Extract the [x, y] coordinate from the center of the cell holding the provided text.  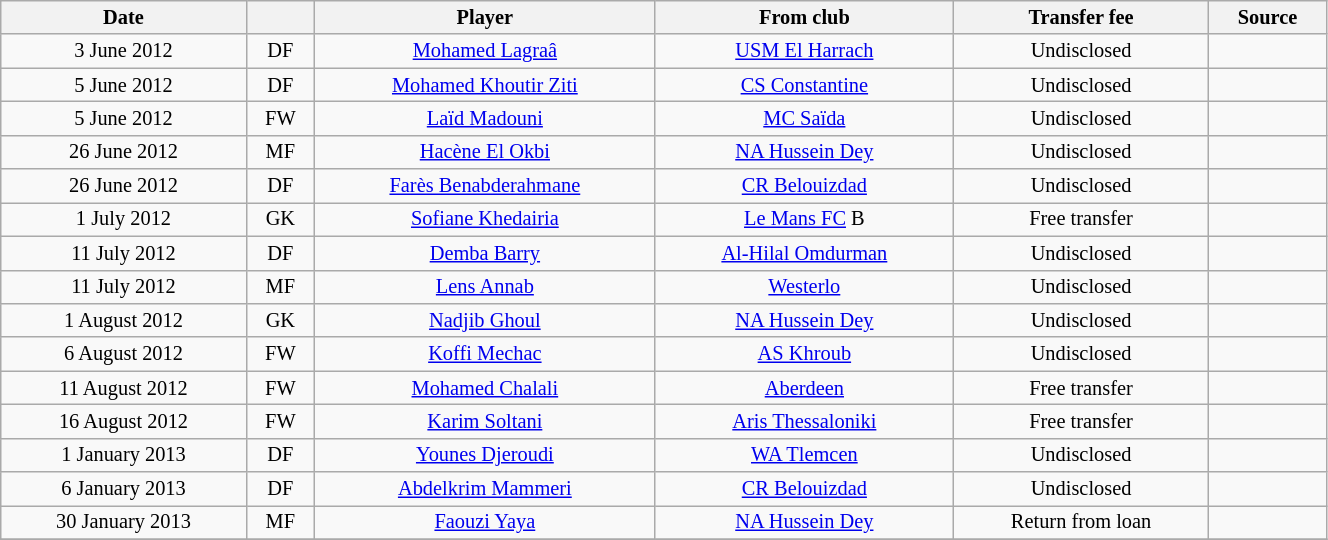
Date [124, 17]
Mohamed Lagraâ [486, 51]
Nadjib Ghoul [486, 320]
Farès Benabderahmane [486, 186]
Hacène El Okbi [486, 152]
6 August 2012 [124, 354]
Aris Thessaloniki [804, 421]
CS Constantine [804, 85]
WA Tlemcen [804, 455]
Aberdeen [804, 388]
Mohamed Chalali [486, 388]
Source [1268, 17]
Return from loan [1082, 522]
1 July 2012 [124, 219]
11 August 2012 [124, 388]
Koffi Mechac [486, 354]
Lens Annab [486, 287]
Younes Djeroudi [486, 455]
3 June 2012 [124, 51]
1 January 2013 [124, 455]
Faouzi Yaya [486, 522]
30 January 2013 [124, 522]
MC Saïda [804, 118]
USM El Harrach [804, 51]
6 January 2013 [124, 489]
AS Khroub [804, 354]
Transfer fee [1082, 17]
Karim Soltani [486, 421]
Demba Barry [486, 253]
Al-Hilal Omdurman [804, 253]
Laïd Madouni [486, 118]
Sofiane Khedairia [486, 219]
Le Mans FC B [804, 219]
Abdelkrim Mammeri [486, 489]
16 August 2012 [124, 421]
Mohamed Khoutir Ziti [486, 85]
From club [804, 17]
Player [486, 17]
Westerlo [804, 287]
1 August 2012 [124, 320]
